Provide the [x, y] coordinate of the cell's center where the given text is located.  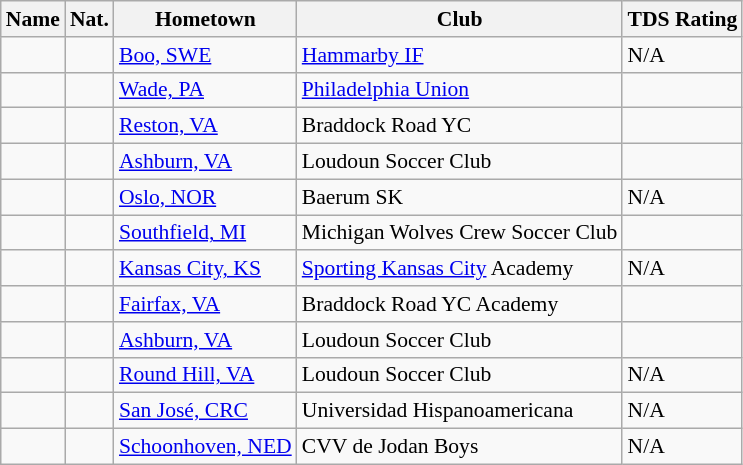
Universidad Hispanoamericana [460, 411]
Boo, SWE [206, 55]
Hometown [206, 19]
TDS Rating [682, 19]
Name [33, 19]
Southfield, MI [206, 233]
Hammarby IF [460, 55]
Braddock Road YC [460, 126]
Nat. [90, 19]
Round Hill, VA [206, 375]
Oslo, NOR [206, 197]
Philadelphia Union [460, 90]
San José, CRC [206, 411]
Baerum SK [460, 197]
Braddock Road YC Academy [460, 304]
Michigan Wolves Crew Soccer Club [460, 233]
CVV de Jodan Boys [460, 447]
Kansas City, KS [206, 269]
Reston, VA [206, 126]
Schoonhoven, NED [206, 447]
Club [460, 19]
Fairfax, VA [206, 304]
Wade, PA [206, 90]
Sporting Kansas City Academy [460, 269]
